For the text-containing cell, return its midpoint in (X, Y) coordinate format. 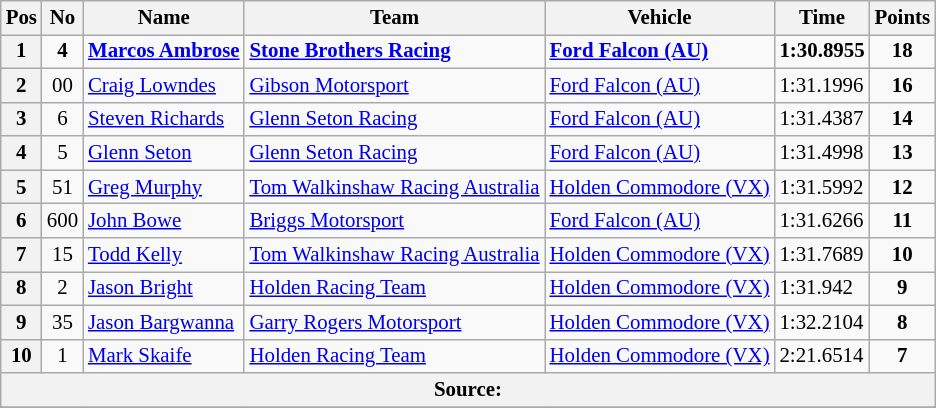
12 (902, 187)
51 (62, 187)
Name (164, 18)
13 (902, 153)
Stone Brothers Racing (394, 51)
Briggs Motorsport (394, 221)
00 (62, 85)
15 (62, 255)
Jason Bright (164, 288)
1:31.942 (822, 288)
1:31.4998 (822, 153)
1:32.2104 (822, 322)
Craig Lowndes (164, 85)
Gibson Motorsport (394, 85)
2:21.6514 (822, 356)
1:30.8955 (822, 51)
Source: (468, 390)
1:31.1996 (822, 85)
No (62, 18)
11 (902, 221)
16 (902, 85)
Greg Murphy (164, 187)
Todd Kelly (164, 255)
1:31.5992 (822, 187)
Team (394, 18)
1:31.4387 (822, 119)
14 (902, 119)
1:31.7689 (822, 255)
Vehicle (660, 18)
Jason Bargwanna (164, 322)
18 (902, 51)
Pos (22, 18)
John Bowe (164, 221)
Glenn Seton (164, 153)
Time (822, 18)
Points (902, 18)
Steven Richards (164, 119)
1:31.6266 (822, 221)
600 (62, 221)
35 (62, 322)
Marcos Ambrose (164, 51)
3 (22, 119)
Garry Rogers Motorsport (394, 322)
Mark Skaife (164, 356)
